Identify which cell holds the provided text, then report its (x, y) central coordinate. 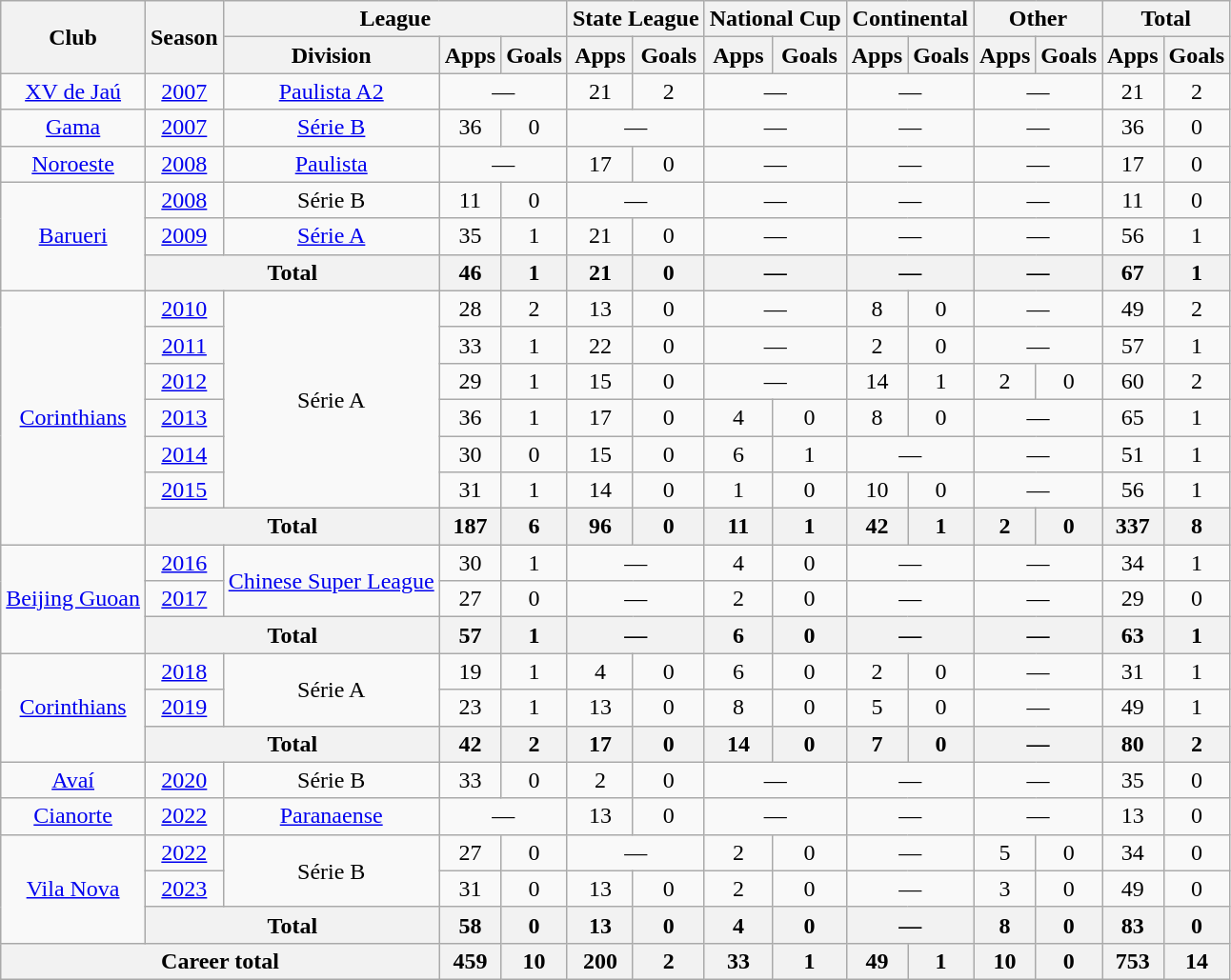
Vila Nova (73, 889)
2010 (184, 309)
23 (470, 708)
Paulista (332, 164)
28 (470, 309)
337 (1133, 527)
51 (1133, 454)
459 (470, 961)
Paulista A2 (332, 91)
Continental (910, 19)
2023 (184, 889)
22 (600, 345)
2017 (184, 599)
Beijing Guoan (73, 599)
187 (470, 527)
Season (184, 37)
7 (877, 744)
67 (1133, 272)
46 (470, 272)
National Cup (776, 19)
Barueri (73, 236)
Noroeste (73, 164)
60 (1133, 381)
2020 (184, 780)
80 (1133, 744)
Chinese Super League (332, 581)
96 (600, 527)
Paranaense (332, 816)
Avaí (73, 780)
Career total (220, 961)
Gama (73, 128)
65 (1133, 417)
XV de Jaú (73, 91)
Division (332, 55)
2019 (184, 708)
2013 (184, 417)
Club (73, 37)
83 (1133, 925)
63 (1133, 635)
2011 (184, 345)
200 (600, 961)
2015 (184, 490)
3 (1004, 889)
Cianorte (73, 816)
2018 (184, 671)
State League (636, 19)
2012 (184, 381)
League (394, 19)
2014 (184, 454)
753 (1133, 961)
Other (1038, 19)
2016 (184, 563)
2009 (184, 236)
58 (470, 925)
19 (470, 671)
